Extract the [x, y] coordinate from the center of the cell holding the provided text.  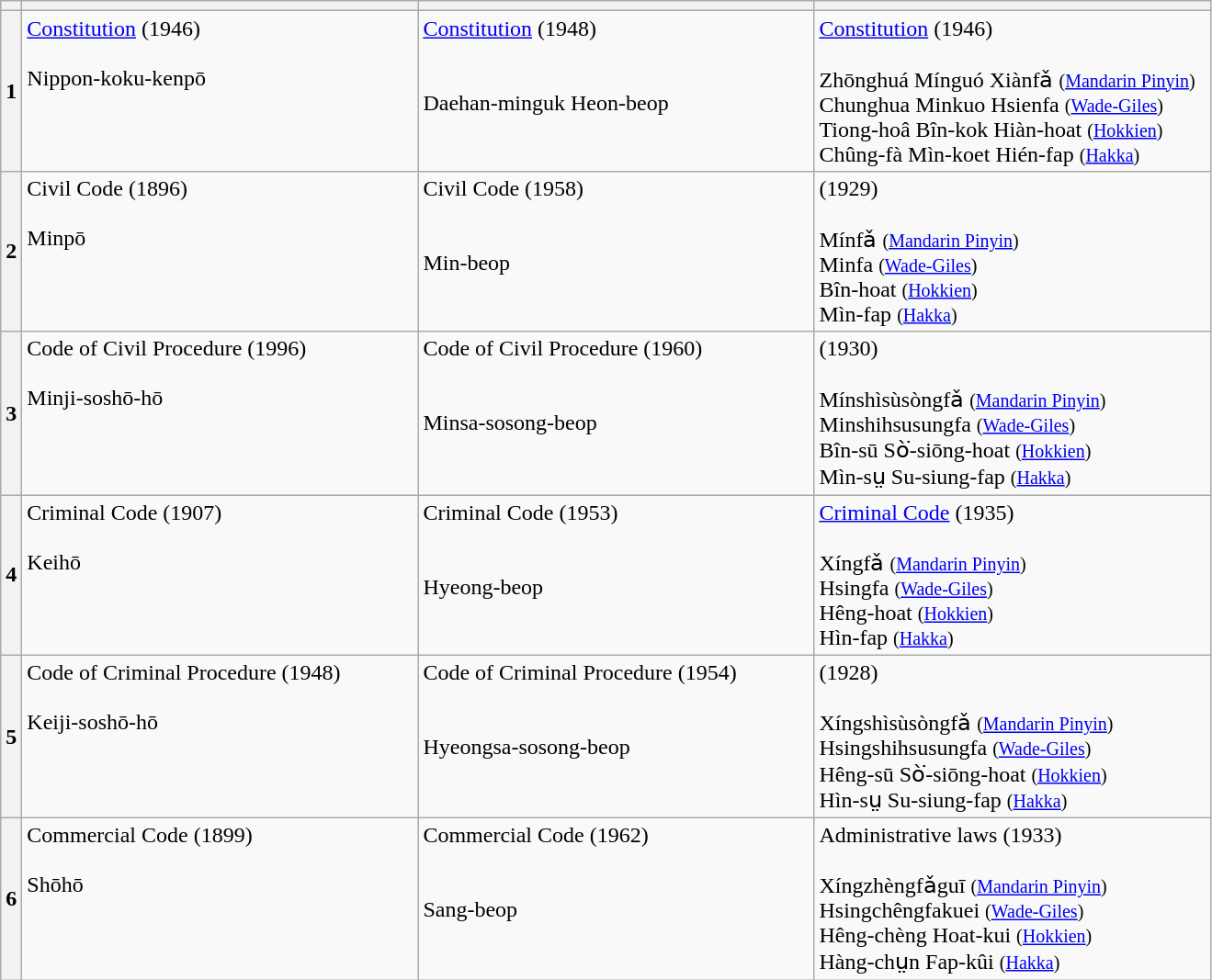
5 [11, 737]
Code of Criminal Procedure (1954)Hyeongsa-sosong-beop [616, 737]
Commercial Code (1899)Shōhō [221, 899]
Code of Civil Procedure (1960)Minsa-sosong-beop [616, 413]
Constitution (1946)Nippon-koku-kenpō [221, 92]
Criminal Code (1935)Xíngfǎ (Mandarin Pinyin)Hsingfa (Wade-Giles)Hêng-hoat (Hokkien)Hìn-fap (Hakka) [1013, 575]
Code of Criminal Procedure (1948)Keiji-soshō-hō [221, 737]
(1930)Mínshìsùsòngfǎ (Mandarin Pinyin)Minshihsusungfa (Wade-Giles)Bîn-sū Sò͘-siōng-hoat (Hokkien)Mìn-sṳ Su-siung-fap (Hakka) [1013, 413]
(1929)Mínfǎ (Mandarin Pinyin)Minfa (Wade-Giles)Bîn-hoat (Hokkien)Mìn-fap (Hakka) [1013, 252]
Constitution (1948)Daehan-minguk Heon-beop [616, 92]
Criminal Code (1907)Keihō [221, 575]
Commercial Code (1962)Sang-beop [616, 899]
Criminal Code (1953)Hyeong-beop [616, 575]
3 [11, 413]
2 [11, 252]
Administrative laws (1933)Xíngzhèngfǎguī (Mandarin Pinyin)Hsingchêngfakuei (Wade-Giles)Hêng-chèng Hoat-kui (Hokkien)Hàng-chṳn Fap-kûi (Hakka) [1013, 899]
4 [11, 575]
Civil Code (1896)Minpō [221, 252]
(1928)Xíngshìsùsòngfǎ (Mandarin Pinyin)Hsingshihsusungfa (Wade-Giles)Hêng-sū Sò͘-siōng-hoat (Hokkien)Hìn-sṳ Su-siung-fap (Hakka) [1013, 737]
Code of Civil Procedure (1996)Minji-soshō-hō [221, 413]
Civil Code (1958)Min-beop [616, 252]
1 [11, 92]
6 [11, 899]
